Return [x, y] of the center of cell containing provided text 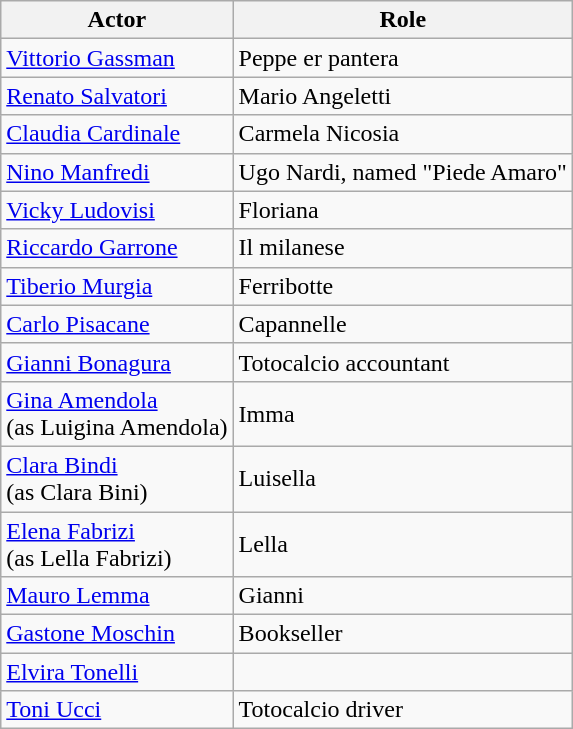
Floriana [402, 210]
Elena Fabrizi (as Lella Fabrizi) [117, 544]
Tiberio Murgia [117, 286]
Luisella [402, 478]
Gastone Moschin [117, 634]
Renato Salvatori [117, 96]
Vittorio Gassman [117, 58]
Vicky Ludovisi [117, 210]
Carlo Pisacane [117, 324]
Clara Bindi (as Clara Bini) [117, 478]
Capannelle [402, 324]
Ugo Nardi, named "Piede Amaro" [402, 172]
Nino Manfredi [117, 172]
Claudia Cardinale [117, 134]
Mario Angeletti [402, 96]
Gina Amendola (as Luigina Amendola) [117, 414]
Toni Ucci [117, 710]
Ferribotte [402, 286]
Elvira Tonelli [117, 672]
Il milanese [402, 248]
Totocalcio driver [402, 710]
Peppe er pantera [402, 58]
Imma [402, 414]
Riccardo Garrone [117, 248]
Bookseller [402, 634]
Totocalcio accountant [402, 362]
Carmela Nicosia [402, 134]
Gianni Bonagura [117, 362]
Actor [117, 20]
Gianni [402, 596]
Mauro Lemma [117, 596]
Lella [402, 544]
Role [402, 20]
